Determine the (x, y) coordinate at the center of the cell enclosing the given text.  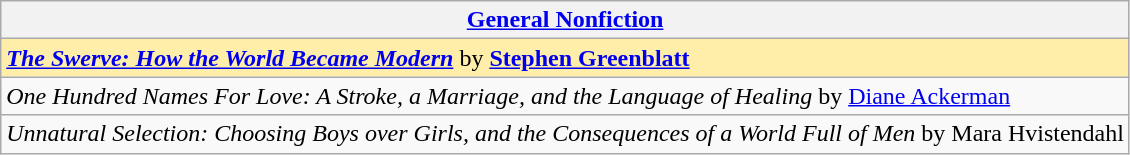
One Hundred Names For Love: A Stroke, a Marriage, and the Language of Healing by Diane Ackerman (566, 96)
Unnatural Selection: Choosing Boys over Girls, and the Consequences of a World Full of Men by Mara Hvistendahl (566, 134)
General Nonfiction (566, 20)
The Swerve: How the World Became Modern by Stephen Greenblatt (566, 58)
